For the text-containing cell, return its midpoint in (x, y) coordinate format. 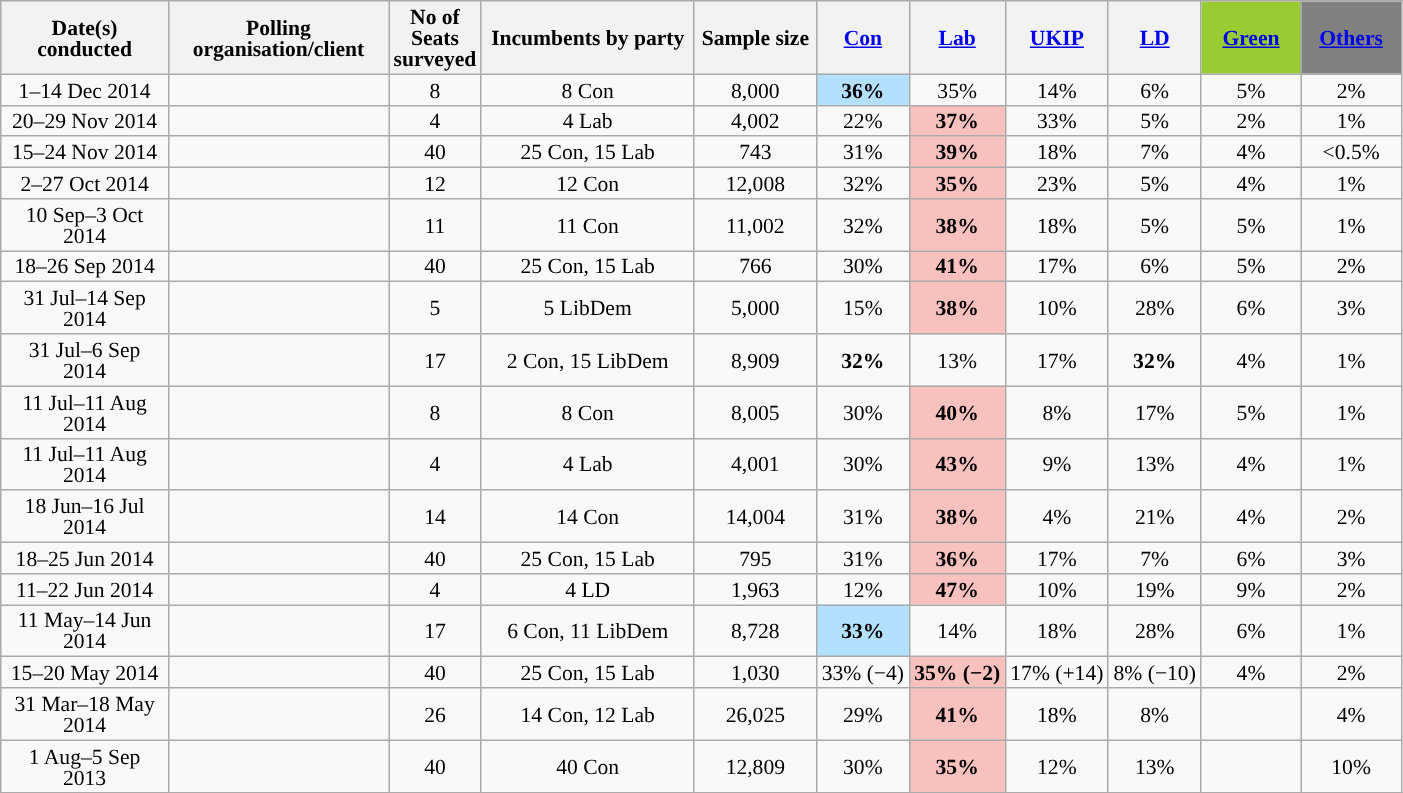
795 (756, 558)
18–26 Sep 2014 (85, 266)
43% (957, 464)
Lab (957, 38)
2–27 Oct 2014 (85, 184)
2 Con, 15 LibDem (588, 360)
26 (434, 714)
21% (1154, 517)
11,002 (756, 225)
12,008 (756, 184)
12 Con (588, 184)
8% (−10) (1154, 672)
Incumbents by party (588, 38)
22% (863, 120)
17% (+14) (1056, 672)
35% (−2) (957, 672)
Sample size (756, 38)
10 Sep–3 Oct 2014 (85, 225)
14 Con, 12 Lab (588, 714)
23% (1056, 184)
40 Con (588, 766)
11–22 Jun 2014 (85, 590)
26,025 (756, 714)
31 Jul–6 Sep 2014 (85, 360)
8,005 (756, 412)
14,004 (756, 517)
5 LibDem (588, 308)
15–24 Nov 2014 (85, 152)
1,963 (756, 590)
31 Mar–18 May 2014 (85, 714)
15–20 May 2014 (85, 672)
No of Seatssurveyed (434, 38)
743 (756, 152)
Polling organisation/client (278, 38)
4 LD (588, 590)
14 (434, 517)
37% (957, 120)
1 Aug–5 Sep 2013 (85, 766)
8,000 (756, 90)
Con (863, 38)
39% (957, 152)
12 (434, 184)
31 Jul–14 Sep 2014 (85, 308)
8,728 (756, 631)
20–29 Nov 2014 (85, 120)
Date(s)conducted (85, 38)
5,000 (756, 308)
40% (957, 412)
4,001 (756, 464)
5 (434, 308)
19% (1154, 590)
18 Jun–16 Jul 2014 (85, 517)
1,030 (756, 672)
29% (863, 714)
Others (1351, 38)
18–25 Jun 2014 (85, 558)
6 Con, 11 LibDem (588, 631)
1–14 Dec 2014 (85, 90)
4,002 (756, 120)
<0.5% (1351, 152)
766 (756, 266)
14 Con (588, 517)
11 (434, 225)
15% (863, 308)
11 Con (588, 225)
UKIP (1056, 38)
LD (1154, 38)
47% (957, 590)
Green (1251, 38)
33% (−4) (863, 672)
11 May–14 Jun 2014 (85, 631)
8,909 (756, 360)
12,809 (756, 766)
